Return the (x, y) coordinate for the center point of the cell that contains the specified text.  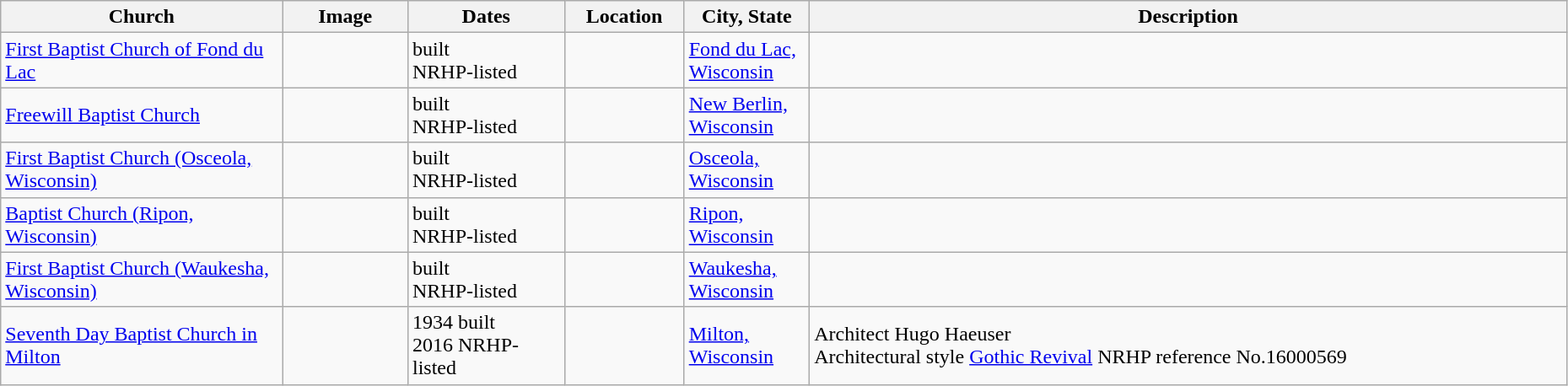
Image (346, 17)
First Baptist Church (Waukesha, Wisconsin) (142, 280)
Osceola, Wisconsin (747, 170)
Location (624, 17)
Ripon, Wisconsin (747, 224)
Dates (486, 17)
Description (1188, 17)
First Baptist Church (Osceola, Wisconsin) (142, 170)
Fond du Lac, Wisconsin (747, 61)
Church (142, 17)
Architect Hugo HaeuserArchitectural style Gothic Revival NRHP reference No.16000569 (1188, 346)
New Berlin, Wisconsin (747, 115)
Milton, Wisconsin (747, 346)
Baptist Church (Ripon, Wisconsin) (142, 224)
1934 built2016 NRHP-listed (486, 346)
Seventh Day Baptist Church in Milton (142, 346)
First Baptist Church of Fond du Lac (142, 61)
City, State (747, 17)
Waukesha, Wisconsin (747, 280)
Freewill Baptist Church (142, 115)
